Return the [x, y] coordinate for the center point of the cell that contains the specified text.  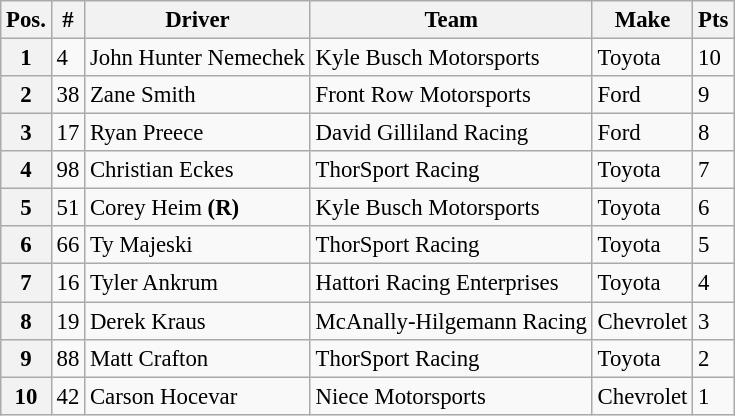
Pts [714, 20]
Front Row Motorsports [451, 95]
Matt Crafton [198, 358]
Ty Majeski [198, 245]
Derek Kraus [198, 321]
Christian Eckes [198, 170]
John Hunter Nemechek [198, 58]
David Gilliland Racing [451, 133]
42 [68, 396]
Make [642, 20]
Zane Smith [198, 95]
Ryan Preece [198, 133]
# [68, 20]
Pos. [26, 20]
19 [68, 321]
Tyler Ankrum [198, 283]
Niece Motorsports [451, 396]
Driver [198, 20]
51 [68, 208]
88 [68, 358]
Team [451, 20]
38 [68, 95]
Hattori Racing Enterprises [451, 283]
17 [68, 133]
Carson Hocevar [198, 396]
66 [68, 245]
Corey Heim (R) [198, 208]
16 [68, 283]
98 [68, 170]
McAnally-Hilgemann Racing [451, 321]
